Capture the cell that displays the provided text and extract its (X, Y) central coordinate. 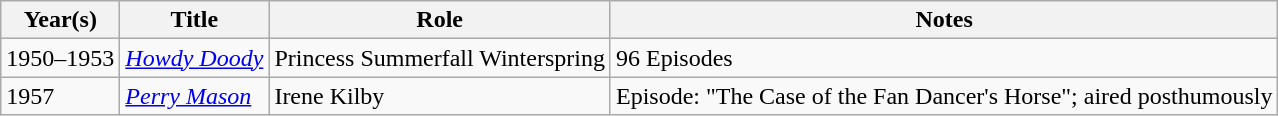
Howdy Doody (194, 58)
Irene Kilby (440, 96)
Title (194, 20)
Notes (944, 20)
Year(s) (60, 20)
96 Episodes (944, 58)
1957 (60, 96)
Role (440, 20)
Perry Mason (194, 96)
1950–1953 (60, 58)
Episode: "The Case of the Fan Dancer's Horse"; aired posthumously (944, 96)
Princess Summerfall Winterspring (440, 58)
